For the text-containing cell, return its midpoint in [x, y] coordinate format. 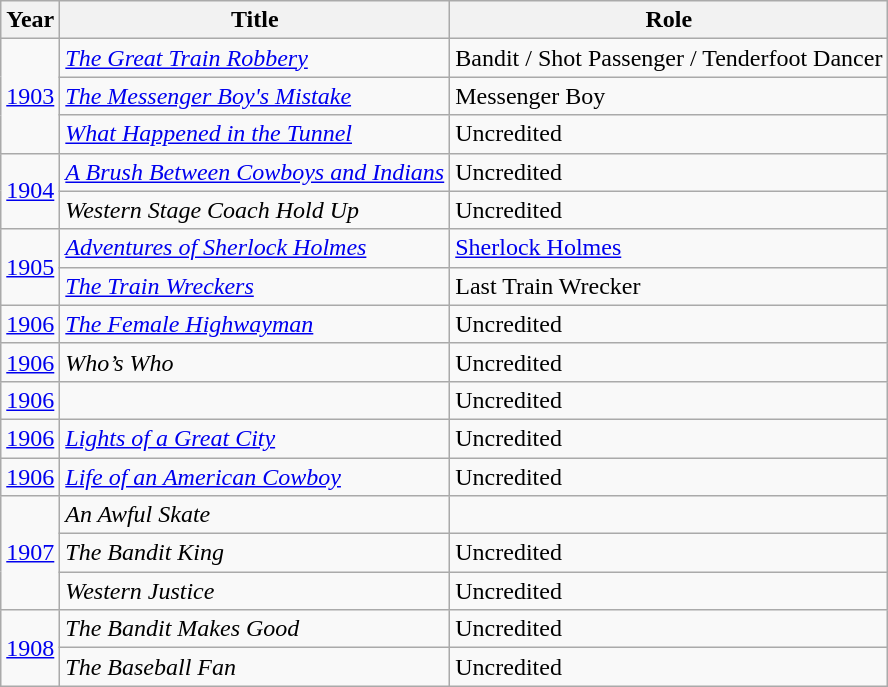
1905 [30, 267]
Who’s Who [255, 362]
1908 [30, 648]
Bandit / Shot Passenger / Tenderfoot Dancer [669, 58]
Life of an American Cowboy [255, 477]
Western Stage Coach Hold Up [255, 210]
Western Justice [255, 591]
Messenger Boy [669, 96]
Title [255, 20]
What Happened in the Tunnel [255, 134]
The Female Highwayman [255, 324]
Role [669, 20]
Adventures of Sherlock Holmes [255, 248]
Lights of a Great City [255, 438]
Sherlock Holmes [669, 248]
Year [30, 20]
The Bandit King [255, 553]
Last Train Wrecker [669, 286]
An Awful Skate [255, 515]
1907 [30, 553]
The Messenger Boy's Mistake [255, 96]
The Bandit Makes Good [255, 629]
1904 [30, 191]
The Great Train Robbery [255, 58]
A Brush Between Cowboys and Indians [255, 172]
1903 [30, 96]
The Baseball Fan [255, 667]
The Train Wreckers [255, 286]
